Scan for the cell matching the given text and deliver its [x, y] coordinate at center. 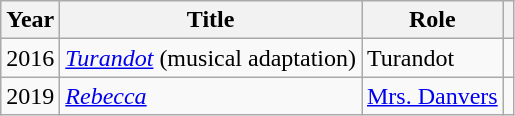
Role [433, 20]
2019 [30, 96]
Year [30, 20]
Mrs. Danvers [433, 96]
Turandot (musical adaptation) [211, 58]
Title [211, 20]
Turandot [433, 58]
Rebecca [211, 96]
2016 [30, 58]
